Provide the [X, Y] coordinate of the cell's center where the given text is located.  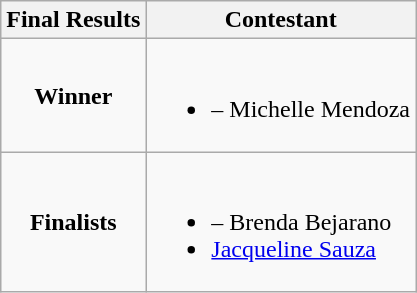
Finalists [74, 222]
Winner [74, 96]
– Michelle Mendoza [281, 96]
Final Results [74, 20]
Contestant [281, 20]
– Brenda Bejarano Jacqueline Sauza [281, 222]
